Provide the (X, Y) coordinate of the cell's center where the given text is located.  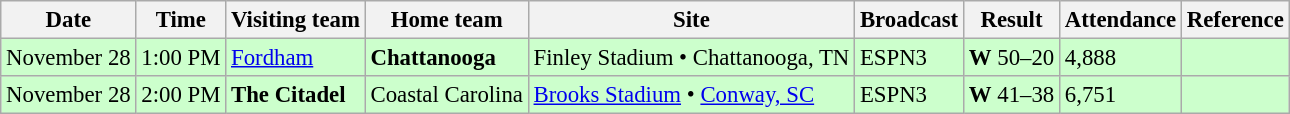
2:00 PM (181, 95)
Reference (1235, 20)
4,888 (1121, 58)
Home team (446, 20)
Fordham (296, 58)
Attendance (1121, 20)
The Citadel (296, 95)
Coastal Carolina (446, 95)
1:00 PM (181, 58)
Time (181, 20)
Broadcast (910, 20)
W 41–38 (1011, 95)
Chattanooga (446, 58)
Brooks Stadium • Conway, SC (691, 95)
Date (68, 20)
Site (691, 20)
W 50–20 (1011, 58)
Finley Stadium • Chattanooga, TN (691, 58)
6,751 (1121, 95)
Result (1011, 20)
Visiting team (296, 20)
